Find where the given text appears and provide that cell's center as [X, Y] coordinate. 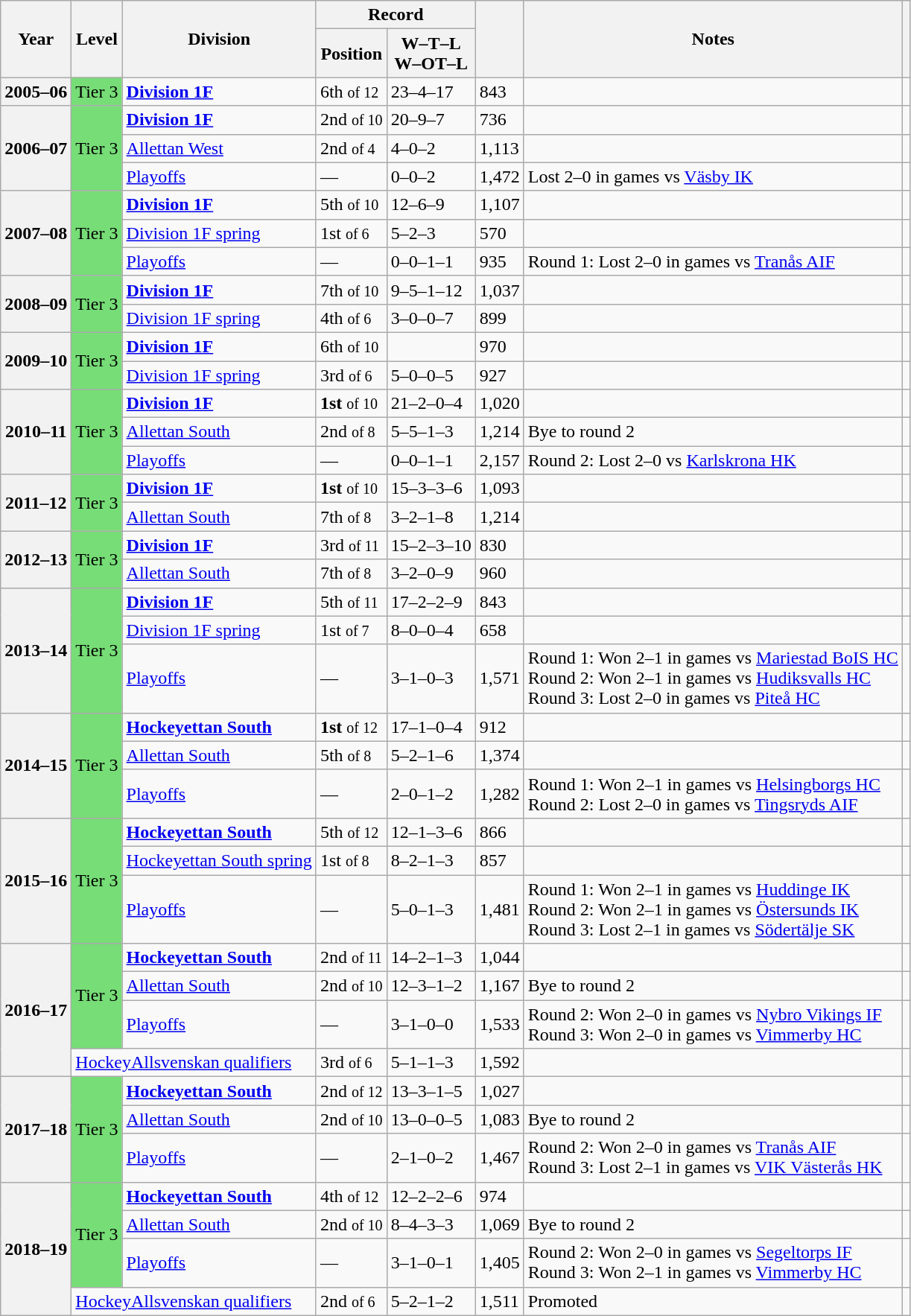
1st of 6 [352, 233]
Notes [713, 39]
2nd of 4 [352, 148]
1,083 [499, 1119]
Round 1: Lost 2–0 in games vs Tranås AIF [713, 261]
736 [499, 120]
Promoted [713, 1301]
15–2–3–10 [431, 545]
17–1–0–4 [431, 727]
6th of 12 [352, 92]
2nd of 12 [352, 1091]
1,020 [499, 404]
2011–12 [36, 503]
830 [499, 545]
1,044 [499, 958]
1,037 [499, 290]
2009–10 [36, 360]
17–2–2–9 [431, 602]
974 [499, 1196]
2016–17 [36, 1010]
2nd of 6 [352, 1301]
1,571 [499, 678]
2014–15 [36, 766]
1,511 [499, 1301]
Round 2: Won 2–0 in games vs Tranås AIFRound 3: Lost 2–1 in games vs VIK Västerås HK [713, 1157]
Division [219, 39]
Round 1: Won 2–1 in games vs Huddinge IKRound 2: Won 2–1 in games vs Östersunds IKRound 3: Lost 2–1 in games vs Södertälje SK [713, 909]
5–2–3 [431, 233]
1st of 8 [352, 860]
2015–16 [36, 880]
4–0–2 [431, 148]
Position [352, 54]
20–9–7 [431, 120]
866 [499, 832]
13–3–1–5 [431, 1091]
3rd of 11 [352, 545]
3–2–0–9 [431, 573]
Year [36, 39]
Round 2: Won 2–0 in games vs Segeltorps IFRound 3: Won 2–1 in games vs Vimmerby HC [713, 1263]
21–2–0–4 [431, 404]
7th of 10 [352, 290]
8–4–3–3 [431, 1224]
4th of 6 [352, 318]
Round 1: Won 2–1 in games vs Mariestad BoIS HCRound 2: Won 2–1 in games vs Hudiksvalls HCRound 3: Lost 2–0 in games vs Piteå HC [713, 678]
5th of 8 [352, 755]
2007–08 [36, 233]
2nd of 11 [352, 958]
Hockeyettan South spring [219, 860]
2–1–0–2 [431, 1157]
Allettan West [219, 148]
2nd of 8 [352, 432]
2010–11 [36, 432]
2006–07 [36, 148]
3–2–1–8 [431, 517]
960 [499, 573]
1,481 [499, 909]
Round 2: Won 2–0 in games vs Nybro Vikings IFRound 3: Won 2–0 in games vs Vimmerby HC [713, 1025]
912 [499, 727]
570 [499, 233]
1,069 [499, 1224]
927 [499, 375]
1,167 [499, 986]
5–2–1–2 [431, 1301]
3–1–0–3 [431, 678]
3–0–0–7 [431, 318]
5–2–1–6 [431, 755]
5–0–0–5 [431, 375]
1,472 [499, 177]
14–2–1–3 [431, 958]
Level [97, 39]
1st of 12 [352, 727]
3–1–0–1 [431, 1263]
0–0–2 [431, 177]
8–0–0–4 [431, 630]
1,467 [499, 1157]
2018–19 [36, 1248]
857 [499, 860]
12–2–2–6 [431, 1196]
970 [499, 346]
1,374 [499, 755]
8–2–1–3 [431, 860]
1,107 [499, 205]
13–0–0–5 [431, 1119]
1,113 [499, 148]
2,157 [499, 460]
23–4–17 [431, 92]
1,533 [499, 1025]
658 [499, 630]
935 [499, 261]
5–5–1–3 [431, 432]
1,592 [499, 1063]
4th of 12 [352, 1196]
15–3–3–6 [431, 489]
3–1–0–0 [431, 1025]
12–1–3–6 [431, 832]
12–3–1–2 [431, 986]
5th of 12 [352, 832]
1,027 [499, 1091]
9–5–1–12 [431, 290]
12–6–9 [431, 205]
5th of 11 [352, 602]
899 [499, 318]
5th of 10 [352, 205]
Round 1: Won 2–1 in games vs Helsingborgs HCRound 2: Lost 2–0 in games vs Tingsryds AIF [713, 794]
2008–09 [36, 304]
5–0–1–3 [431, 909]
2012–13 [36, 559]
2017–18 [36, 1129]
1,093 [499, 489]
2005–06 [36, 92]
Round 2: Lost 2–0 vs Karlskrona HK [713, 460]
5–1–1–3 [431, 1063]
1st of 7 [352, 630]
Lost 2–0 in games vs Väsby IK [713, 177]
Record [396, 15]
1,282 [499, 794]
1,405 [499, 1263]
2013–14 [36, 650]
6th of 10 [352, 346]
2–0–1–2 [431, 794]
W–T–LW–OT–L [431, 54]
